Search for the cell housing the specified text and yield its (X, Y) center coordinate. 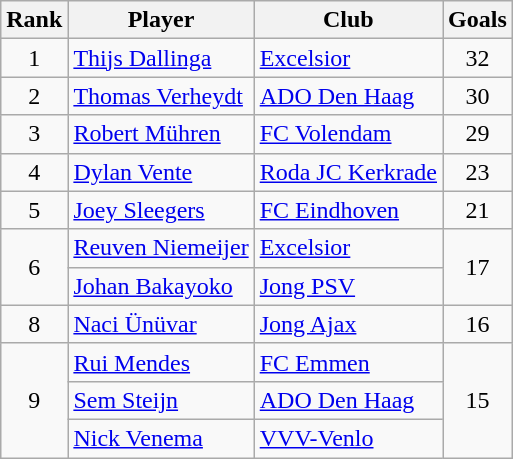
Jong Ajax (348, 324)
6 (34, 267)
Nick Venema (161, 438)
FC Volendam (348, 134)
Sem Steijn (161, 400)
Thijs Dallinga (161, 58)
29 (478, 134)
5 (34, 210)
Goals (478, 20)
VVV-Venlo (348, 438)
Jong PSV (348, 286)
15 (478, 400)
Rui Mendes (161, 362)
21 (478, 210)
Rank (34, 20)
Robert Mühren (161, 134)
1 (34, 58)
23 (478, 172)
FC Eindhoven (348, 210)
Roda JC Kerkrade (348, 172)
Naci Ünüvar (161, 324)
2 (34, 96)
16 (478, 324)
FC Emmen (348, 362)
Thomas Verheydt (161, 96)
17 (478, 267)
32 (478, 58)
4 (34, 172)
Club (348, 20)
8 (34, 324)
Joey Sleegers (161, 210)
9 (34, 400)
Reuven Niemeijer (161, 248)
3 (34, 134)
Dylan Vente (161, 172)
Player (161, 20)
Johan Bakayoko (161, 286)
30 (478, 96)
